Search for the cell housing the specified text and yield its [x, y] center coordinate. 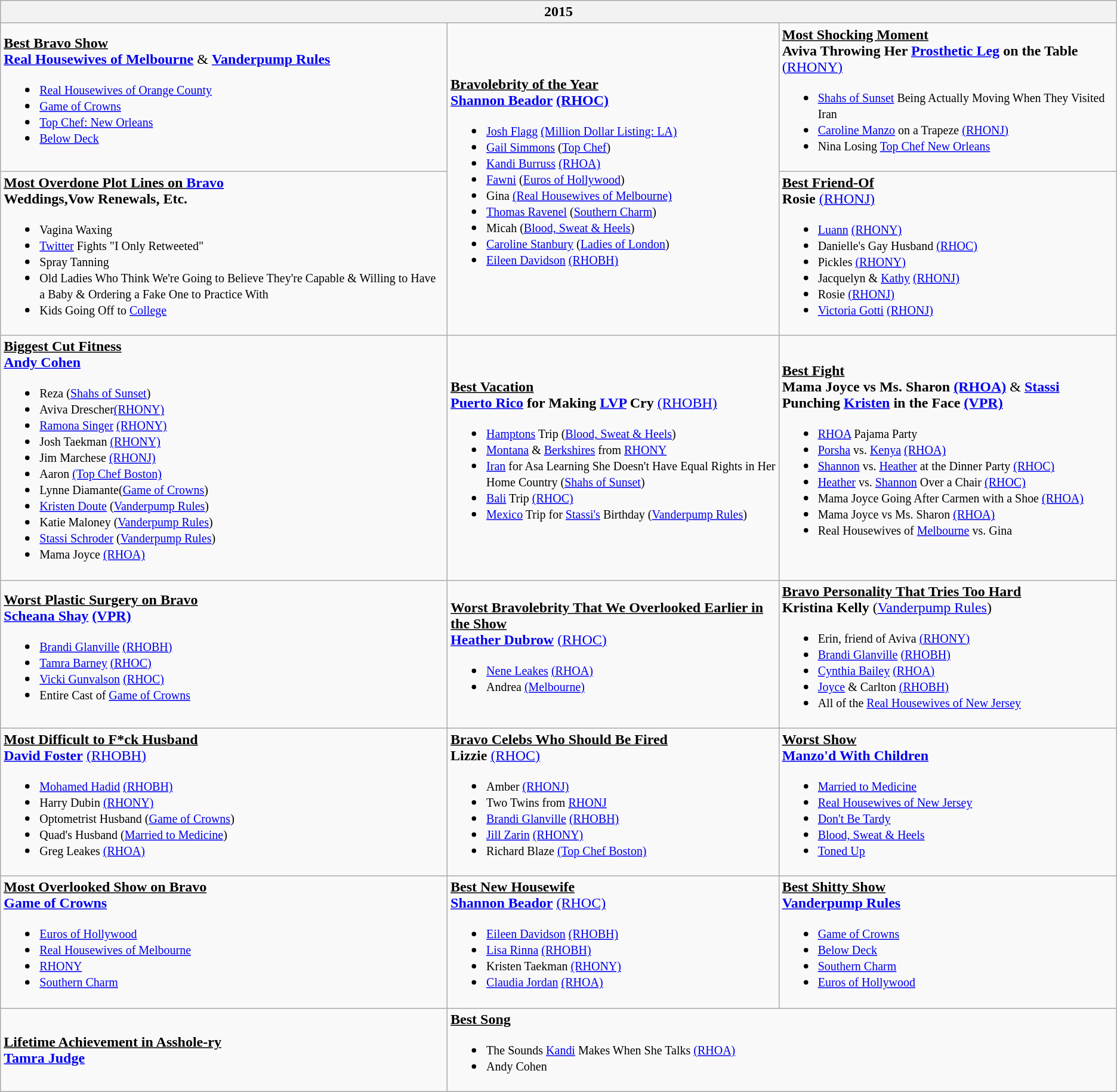
Best SongThe Sounds Kandi Makes When She Talks (RHOA)Andy Cohen [782, 1050]
Most Overlooked Show on BravoGame of CrownsEuros of HollywoodReal Housewives of MelbourneRHONYSouthern Charm [224, 942]
Best Bravo ShowReal Housewives of Melbourne & Vanderpump RulesReal Housewives of Orange CountyGame of CrownsTop Chef: New OrleansBelow Deck [224, 97]
Worst Bravolebrity That We Overlooked Earlier in the ShowHeather Dubrow (RHOC)Nene Leakes (RHOA)Andrea (Melbourne) [613, 654]
2015 [558, 12]
Worst ShowManzo'd With ChildrenMarried to MedicineReal Housewives of New JerseyDon't Be TardyBlood, Sweat & HeelsToned Up [948, 802]
Worst Plastic Surgery on BravoScheana Shay (VPR)Brandi Glanville (RHOBH)Tamra Barney (RHOC)Vicki Gunvalson (RHOC)Entire Cast of Game of Crowns [224, 654]
Best Shitty ShowVanderpump RulesGame of CrownsBelow DeckSouthern CharmEuros of Hollywood [948, 942]
Best Friend-OfRosie (RHONJ)Luann (RHONY)Danielle's Gay Husband (RHOC)Pickles (RHONY)Jacquelyn & Kathy (RHONJ)Rosie (RHONJ)Victoria Gotti (RHONJ) [948, 253]
Best New HousewifeShannon Beador (RHOC)Eileen Davidson (RHOBH)Lisa Rinna (RHOBH)Kristen Taekman (RHONY)Claudia Jordan (RHOA) [613, 942]
Lifetime Achievement in Asshole-ryTamra Judge [224, 1050]
